Return the (X, Y) coordinate for the center point of the cell that contains the specified text.  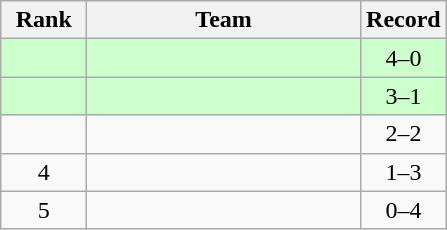
0–4 (403, 210)
1–3 (403, 172)
4–0 (403, 58)
Rank (44, 20)
5 (44, 210)
Team (224, 20)
2–2 (403, 134)
4 (44, 172)
Record (403, 20)
3–1 (403, 96)
